Extract the (x, y) coordinate from the center of the cell holding the provided text.  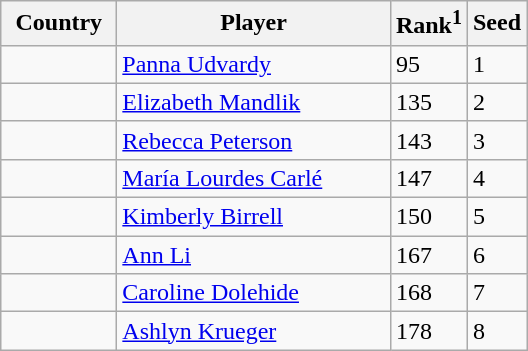
167 (428, 255)
7 (496, 293)
Ann Li (254, 255)
Seed (496, 24)
8 (496, 331)
Panna Udvardy (254, 64)
Player (254, 24)
2 (496, 102)
95 (428, 64)
150 (428, 217)
4 (496, 178)
3 (496, 140)
178 (428, 331)
5 (496, 217)
María Lourdes Carlé (254, 178)
Country (59, 24)
168 (428, 293)
Rebecca Peterson (254, 140)
135 (428, 102)
Ashlyn Krueger (254, 331)
Rank1 (428, 24)
6 (496, 255)
1 (496, 64)
Caroline Dolehide (254, 293)
147 (428, 178)
143 (428, 140)
Kimberly Birrell (254, 217)
Elizabeth Mandlik (254, 102)
